Determine the (X, Y) coordinate at the center of the cell enclosing the given text.  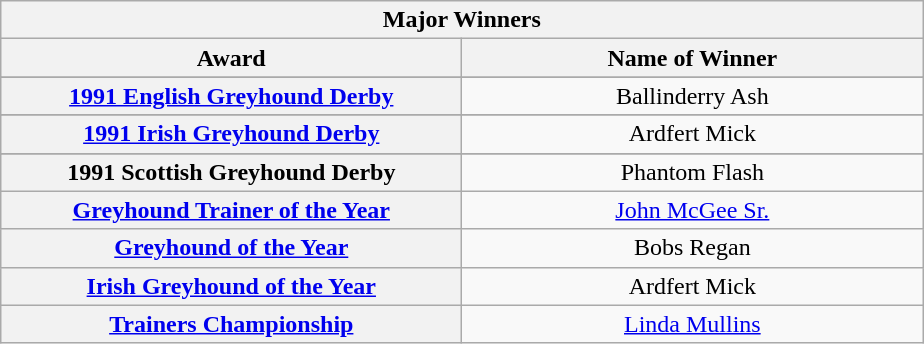
Greyhound Trainer of the Year (232, 210)
Ballinderry Ash (692, 96)
John McGee Sr. (692, 210)
Award (232, 58)
Greyhound of the Year (232, 248)
Name of Winner (692, 58)
Major Winners (462, 20)
Trainers Championship (232, 324)
1991 English Greyhound Derby (232, 96)
1991 Irish Greyhound Derby (232, 134)
1991 Scottish Greyhound Derby (232, 172)
Phantom Flash (692, 172)
Irish Greyhound of the Year (232, 286)
Bobs Regan (692, 248)
Linda Mullins (692, 324)
